From the cell containing the given text, extract its center point as (x, y) coordinate. 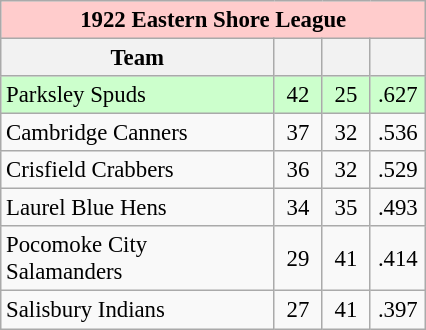
Pocomoke City Salamanders (138, 258)
Salisbury Indians (138, 310)
27 (298, 310)
34 (298, 208)
Laurel Blue Hens (138, 208)
.493 (398, 208)
.627 (398, 95)
.397 (398, 310)
37 (298, 133)
42 (298, 95)
36 (298, 170)
Team (138, 58)
Cambridge Canners (138, 133)
25 (346, 95)
35 (346, 208)
.414 (398, 258)
Crisfield Crabbers (138, 170)
.536 (398, 133)
Parksley Spuds (138, 95)
.529 (398, 170)
1922 Eastern Shore League (214, 20)
29 (298, 258)
